From the cell containing the given text, extract its center point as (X, Y) coordinate. 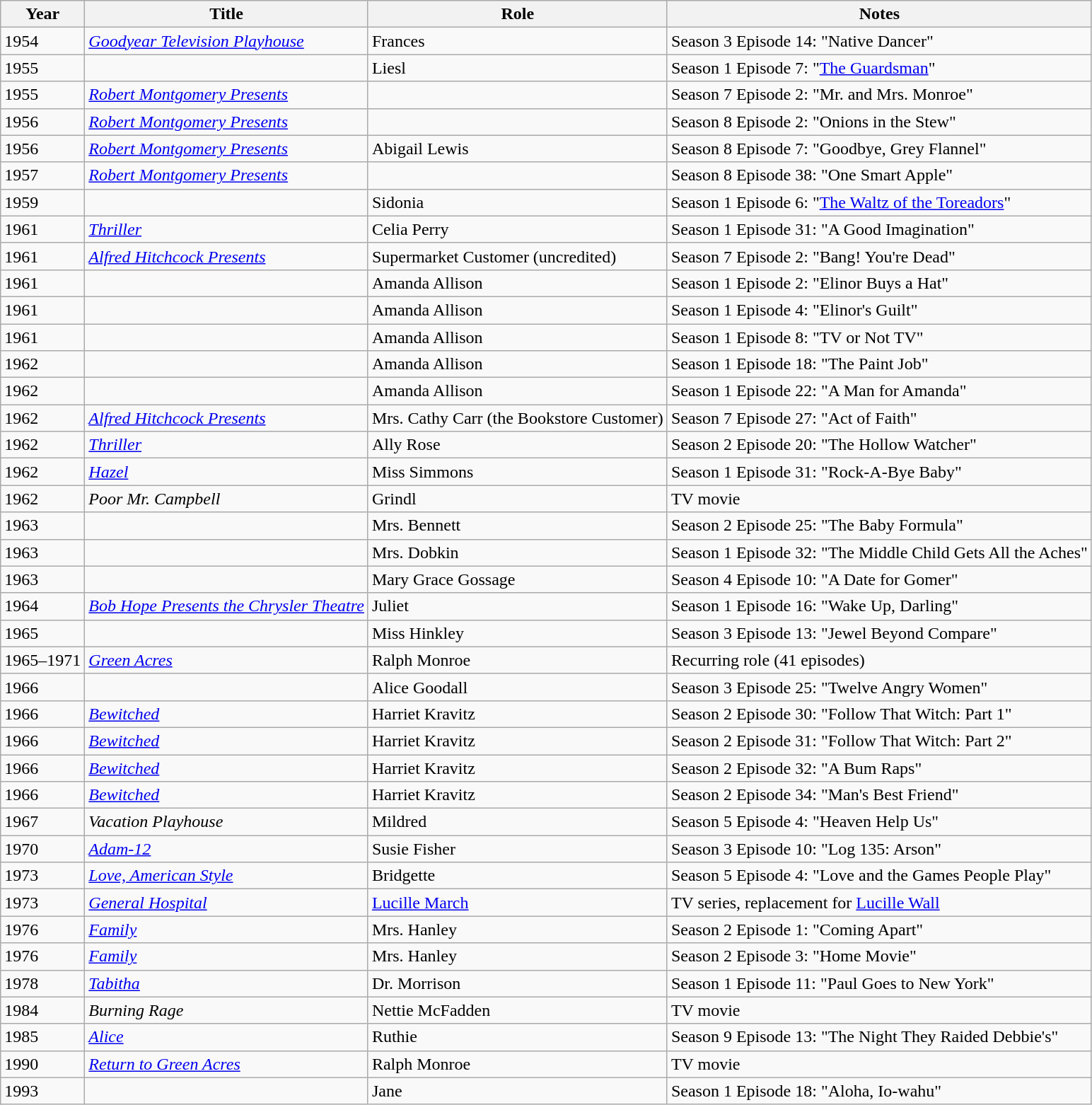
Lucille March (518, 903)
Supermarket Customer (uncredited) (518, 256)
Title (226, 14)
Season 1 Episode 22: "A Man for Amanda" (879, 391)
Poor Mr. Campbell (226, 499)
Bob Hope Presents the Chrysler Theatre (226, 606)
Year (42, 14)
Season 8 Episode 38: "One Smart Apple" (879, 175)
1990 (42, 1064)
Season 1 Episode 32: "The Middle Child Gets All the Aches" (879, 552)
Goodyear Television Playhouse (226, 41)
Recurring role (41 episodes) (879, 660)
Season 3 Episode 25: "Twelve Angry Women" (879, 687)
Season 7 Episode 2: "Bang! You're Dead" (879, 256)
Season 1 Episode 6: "The Waltz of the Toreadors" (879, 202)
Tabitha (226, 983)
Season 1 Episode 16: "Wake Up, Darling" (879, 606)
1954 (42, 41)
Burning Rage (226, 1010)
Season 7 Episode 27: "Act of Faith" (879, 418)
Abigail Lewis (518, 149)
Return to Green Acres (226, 1064)
TV series, replacement for Lucille Wall (879, 903)
Bridgette (518, 876)
1964 (42, 606)
Nettie McFadden (518, 1010)
Season 9 Episode 13: "The Night They Raided Debbie's" (879, 1037)
Love, American Style (226, 876)
1957 (42, 175)
Miss Simmons (518, 472)
Season 1 Episode 4: "Elinor's Guilt" (879, 310)
Mrs. Cathy Carr (the Bookstore Customer) (518, 418)
Celia Perry (518, 229)
Mildred (518, 822)
1978 (42, 983)
Season 1 Episode 7: "The Guardsman" (879, 68)
Liesl (518, 68)
Season 2 Episode 31: "Follow That Witch: Part 2" (879, 741)
Role (518, 14)
Mary Grace Gossage (518, 579)
Season 4 Episode 10: "A Date for Gomer" (879, 579)
Season 1 Episode 31: "Rock-A-Bye Baby" (879, 472)
Season 5 Episode 4: "Heaven Help Us" (879, 822)
Season 3 Episode 13: "Jewel Beyond Compare" (879, 633)
Season 5 Episode 4: "Love and the Games People Play" (879, 876)
Season 7 Episode 2: "Mr. and Mrs. Monroe" (879, 95)
1965 (42, 633)
Susie Fisher (518, 849)
Season 2 Episode 30: "Follow That Witch: Part 1" (879, 714)
Season 2 Episode 3: "Home Movie" (879, 956)
Season 1 Episode 31: "A Good Imagination" (879, 229)
Green Acres (226, 660)
Mrs. Bennett (518, 526)
Alice Goodall (518, 687)
Season 1 Episode 18: "Aloha, Io-wahu" (879, 1091)
Notes (879, 14)
Miss Hinkley (518, 633)
Season 1 Episode 8: "TV or Not TV" (879, 337)
Season 2 Episode 20: "The Hollow Watcher" (879, 445)
Vacation Playhouse (226, 822)
Juliet (518, 606)
Alice (226, 1037)
Season 1 Episode 18: "The Paint Job" (879, 364)
Frances (518, 41)
Grindl (518, 499)
Season 8 Episode 7: "Goodbye, Grey Flannel" (879, 149)
Adam-12 (226, 849)
Season 1 Episode 11: "Paul Goes to New York" (879, 983)
1959 (42, 202)
1970 (42, 849)
Mrs. Dobkin (518, 552)
Jane (518, 1091)
Dr. Morrison (518, 983)
Season 2 Episode 32: "A Bum Raps" (879, 768)
Season 8 Episode 2: "Onions in the Stew" (879, 122)
Season 3 Episode 10: "Log 135: Arson" (879, 849)
1967 (42, 822)
1993 (42, 1091)
Season 2 Episode 25: "The Baby Formula" (879, 526)
Hazel (226, 472)
Ally Rose (518, 445)
Season 2 Episode 34: "Man's Best Friend" (879, 795)
General Hospital (226, 903)
Season 3 Episode 14: "Native Dancer" (879, 41)
Ruthie (518, 1037)
Season 1 Episode 2: "Elinor Buys a Hat" (879, 283)
1984 (42, 1010)
Sidonia (518, 202)
1965–1971 (42, 660)
Season 2 Episode 1: "Coming Apart" (879, 930)
1985 (42, 1037)
